Provide the (X, Y) coordinate of the cell's center where the given text is located.  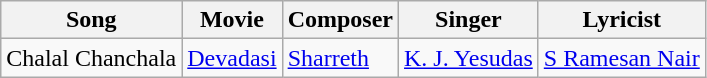
Devadasi (232, 58)
Lyricist (622, 20)
Song (92, 20)
S Ramesan Nair (622, 58)
Movie (232, 20)
K. J. Yesudas (469, 58)
Singer (469, 20)
Chalal Chanchala (92, 58)
Composer (340, 20)
Sharreth (340, 58)
